Provide the [x, y] coordinate of the cell's center where the given text is located.  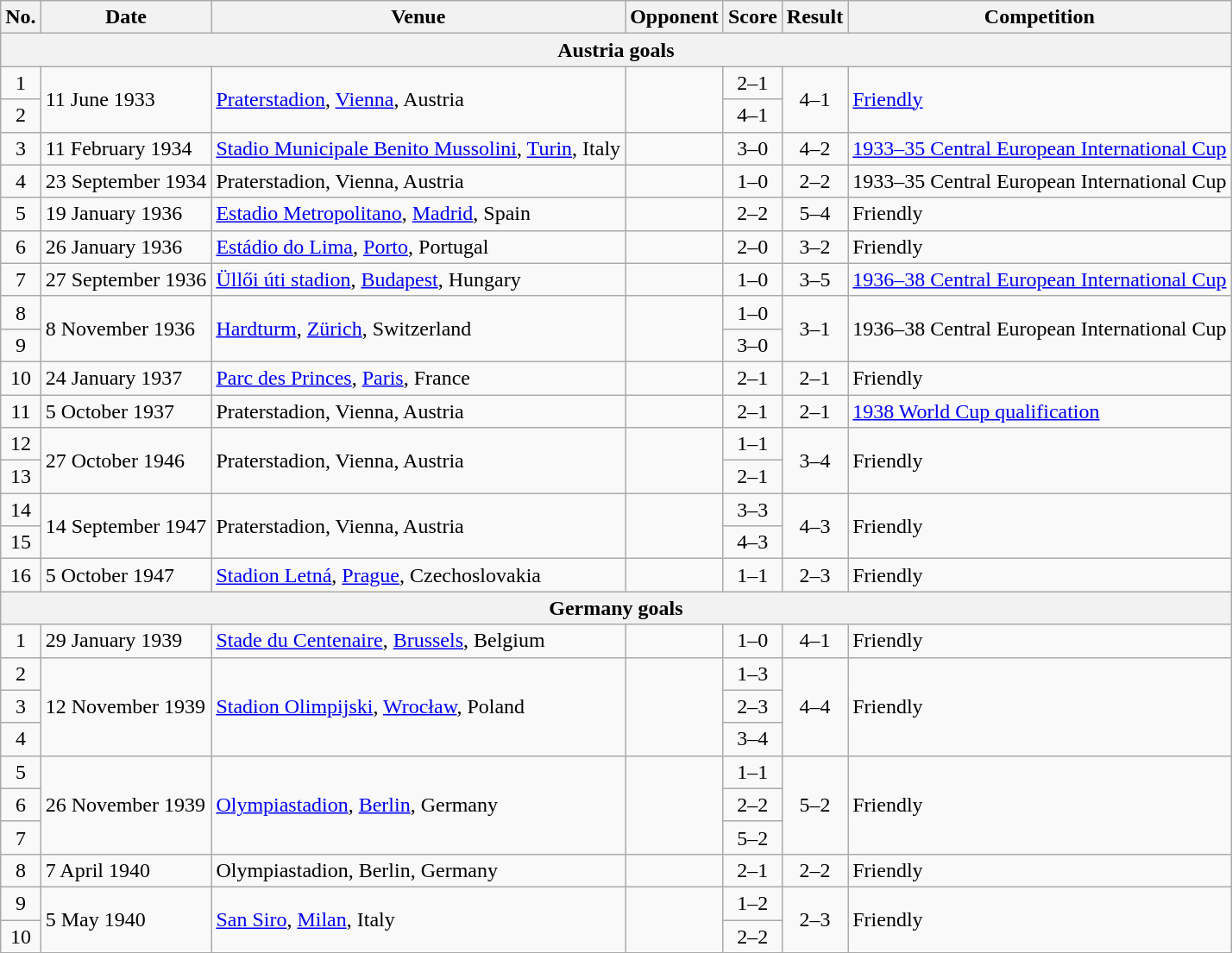
5–4 [814, 214]
23 September 1934 [126, 181]
11 June 1933 [126, 99]
26 January 1936 [126, 247]
Venue [418, 17]
11 [21, 411]
3–2 [814, 247]
Austria goals [616, 50]
2–0 [752, 247]
5 May 1940 [126, 919]
11 February 1934 [126, 148]
1938 World Cup qualification [1040, 411]
29 January 1939 [126, 641]
Germany goals [616, 608]
24 January 1937 [126, 378]
12 [21, 444]
12 November 1939 [126, 706]
3–5 [814, 279]
15 [21, 542]
27 September 1936 [126, 279]
Stadio Municipale Benito Mussolini, Turin, Italy [418, 148]
Stadion Letná, Prague, Czechoslovakia [418, 575]
4–2 [814, 148]
4–4 [814, 706]
5 October 1937 [126, 411]
3–3 [752, 510]
14 September 1947 [126, 526]
1–3 [752, 674]
7 April 1940 [126, 870]
San Siro, Milan, Italy [418, 919]
14 [21, 510]
Parc des Princes, Paris, France [418, 378]
Date [126, 17]
Result [814, 17]
26 November 1939 [126, 805]
1–2 [752, 903]
13 [21, 477]
Score [752, 17]
Opponent [675, 17]
Stade du Centenaire, Brussels, Belgium [418, 641]
Üllői úti stadion, Budapest, Hungary [418, 279]
Stadion Olimpijski, Wrocław, Poland [418, 706]
Competition [1040, 17]
27 October 1946 [126, 461]
3–1 [814, 329]
8 November 1936 [126, 329]
Hardturm, Zürich, Switzerland [418, 329]
Estadio Metropolitano, Madrid, Spain [418, 214]
19 January 1936 [126, 214]
Estádio do Lima, Porto, Portugal [418, 247]
5 October 1947 [126, 575]
16 [21, 575]
No. [21, 17]
